From the cell containing the given text, extract its center point as (x, y) coordinate. 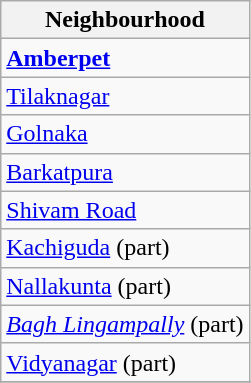
Barkatpura (125, 172)
Amberpet (125, 58)
Neighbourhood (125, 20)
Kachiguda (part) (125, 248)
Tilaknagar (125, 96)
Golnaka (125, 134)
Nallakunta (part) (125, 286)
Bagh Lingampally (part) (125, 324)
Shivam Road (125, 210)
Vidyanagar (part) (125, 362)
